Return the (x, y) coordinate for the center point of the cell that contains the specified text.  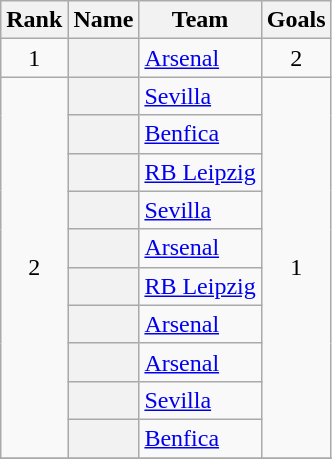
Team (200, 20)
Rank (34, 20)
Name (104, 20)
Goals (296, 20)
